Scan for the cell matching the given text and deliver its [X, Y] coordinate at center. 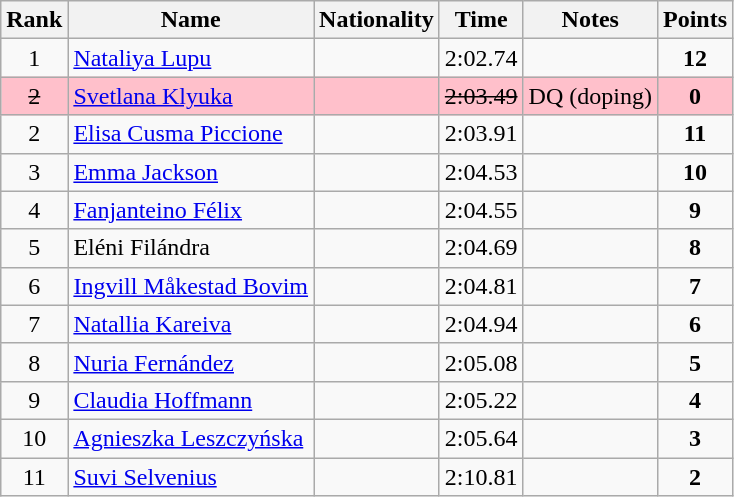
2:04.69 [481, 248]
Elisa Cusma Piccione [191, 134]
Fanjanteino Félix [191, 210]
Agnieszka Leszczyńska [191, 438]
2:05.08 [481, 362]
2:04.94 [481, 324]
2:04.55 [481, 210]
1 [34, 58]
0 [694, 96]
Suvi Selvenius [191, 477]
12 [694, 58]
2:05.64 [481, 438]
Ingvill Måkestad Bovim [191, 286]
2:10.81 [481, 477]
2:02.74 [481, 58]
Eléni Filándra [191, 248]
Claudia Hoffmann [191, 400]
2:04.81 [481, 286]
Points [694, 20]
Time [481, 20]
Name [191, 20]
Nuria Fernández [191, 362]
Rank [34, 20]
Nationality [377, 20]
2:04.53 [481, 172]
Notes [590, 20]
Svetlana Klyuka [191, 96]
2:05.22 [481, 400]
Natallia Kareiva [191, 324]
Emma Jackson [191, 172]
2:03.49 [481, 96]
2:03.91 [481, 134]
Nataliya Lupu [191, 58]
DQ (doping) [590, 96]
